Capture the cell that displays the provided text and extract its [x, y] central coordinate. 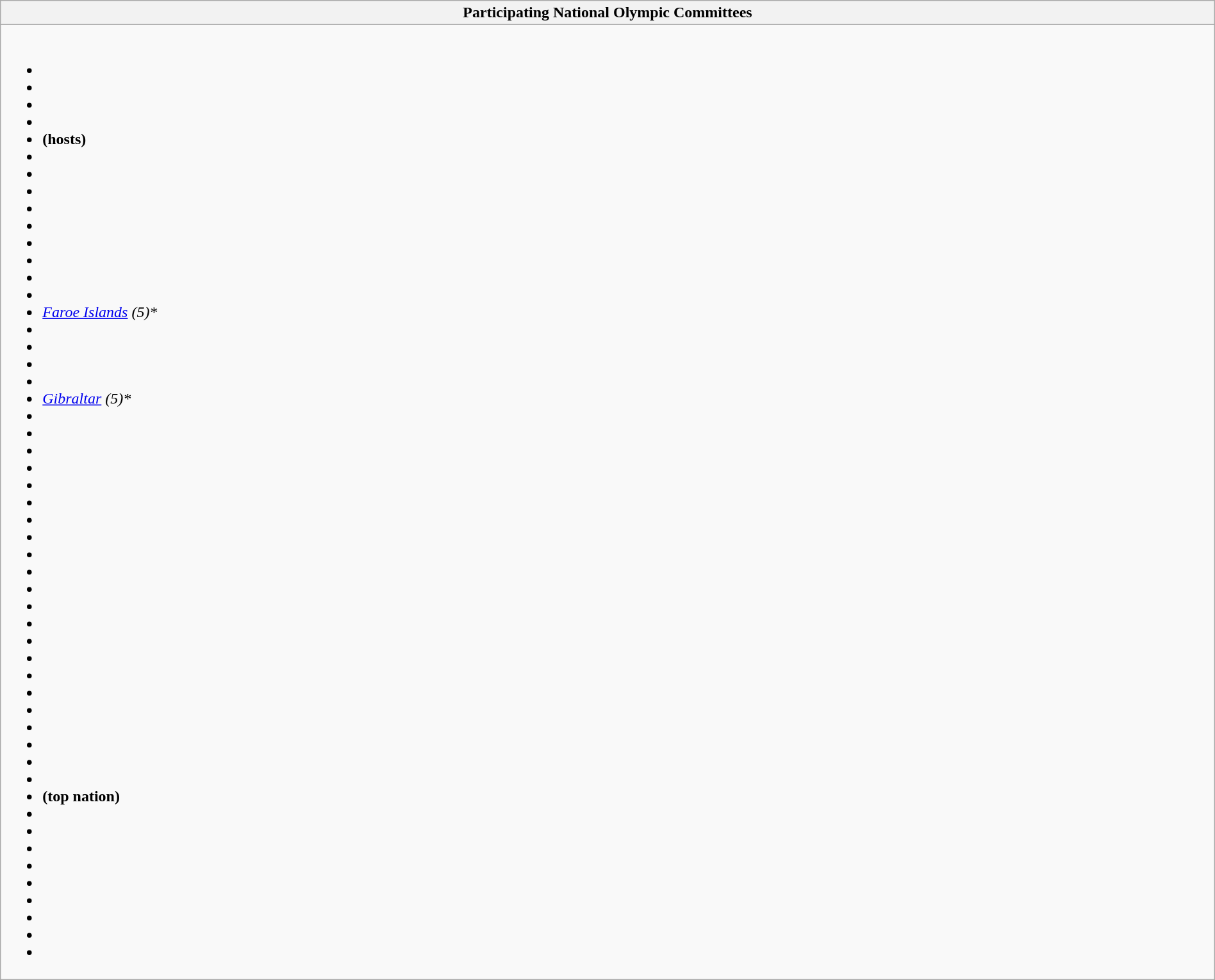
Participating National Olympic Committees [607, 13]
(hosts) Faroe Islands (5)* Gibraltar (5)* (top nation) [607, 502]
